Capture the cell that displays the provided text and extract its [x, y] central coordinate. 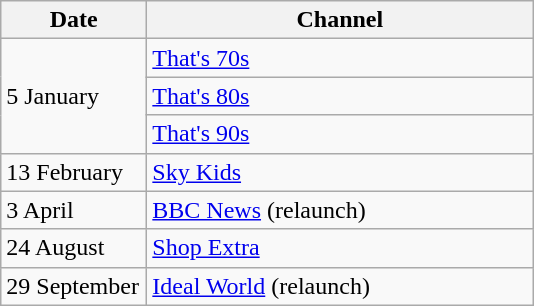
24 August [74, 248]
Ideal World (relaunch) [340, 286]
Sky Kids [340, 172]
Channel [340, 20]
Shop Extra [340, 248]
Date [74, 20]
That's 80s [340, 96]
13 February [74, 172]
5 January [74, 96]
BBC News (relaunch) [340, 210]
3 April [74, 210]
That's 70s [340, 58]
29 September [74, 286]
That's 90s [340, 134]
